Capture the cell that displays the provided text and extract its [x, y] central coordinate. 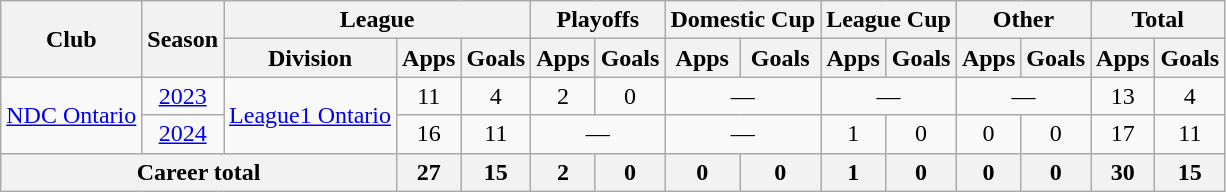
Career total [199, 172]
2023 [183, 96]
30 [1123, 172]
2024 [183, 134]
Domestic Cup [743, 20]
Season [183, 39]
13 [1123, 96]
17 [1123, 134]
Total [1158, 20]
Division [310, 58]
16 [429, 134]
Club [72, 39]
NDC Ontario [72, 115]
Playoffs [598, 20]
Other [1023, 20]
League1 Ontario [310, 115]
27 [429, 172]
League Cup [889, 20]
League [378, 20]
